For the text-containing cell, return its midpoint in [X, Y] coordinate format. 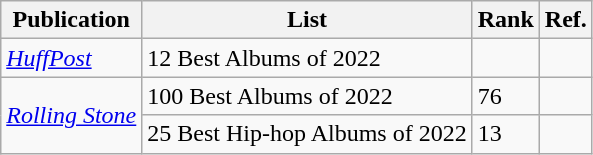
13 [506, 134]
Rank [506, 20]
Publication [72, 20]
List [307, 20]
Ref. [566, 20]
HuffPost [72, 58]
25 Best Hip-hop Albums of 2022 [307, 134]
100 Best Albums of 2022 [307, 96]
12 Best Albums of 2022 [307, 58]
Rolling Stone [72, 115]
76 [506, 96]
